Output the [x, y] coordinate of the center of the cell containing the given text.  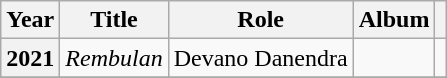
Year [30, 20]
Rembulan [114, 58]
Title [114, 20]
Devano Danendra [260, 58]
Role [260, 20]
2021 [30, 58]
Album [394, 20]
